Return the (X, Y) coordinate for the center point of the cell that contains the specified text.  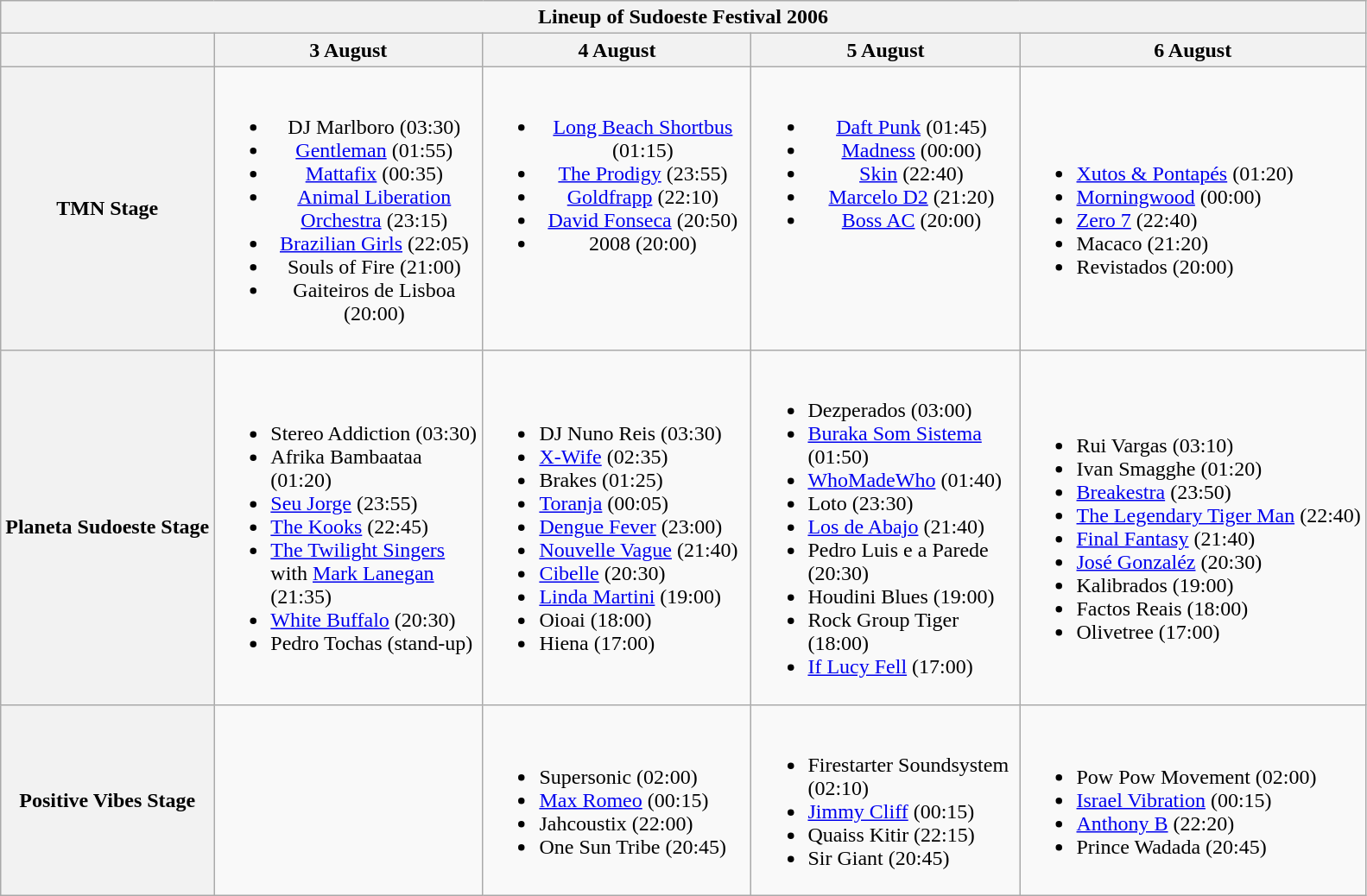
Planeta Sudoeste Stage (107, 527)
Long Beach Shortbus (01:15)The Prodigy (23:55)Goldfrapp (22:10)David Fonseca (20:50)2008 (20:00) (617, 209)
Daft Punk (01:45)Madness (00:00)Skin (22:40)Marcelo D2 (21:20)Boss AC (20:00) (886, 209)
3 August (349, 50)
Lineup of Sudoeste Festival 2006 (684, 17)
4 August (617, 50)
Positive Vibes Stage (107, 799)
Xutos & Pontapés (01:20)Morningwood (00:00)Zero 7 (22:40)Macaco (21:20)Revistados (20:00) (1193, 209)
Supersonic (02:00)Max Romeo (00:15)Jahcoustix (22:00)One Sun Tribe (20:45) (617, 799)
5 August (886, 50)
Pow Pow Movement (02:00)Israel Vibration (00:15)Anthony B (22:20)Prince Wadada (20:45) (1193, 799)
TMN Stage (107, 209)
Firestarter Soundsystem (02:10)Jimmy Cliff (00:15)Quaiss Kitir (22:15)Sir Giant (20:45) (886, 799)
6 August (1193, 50)
